From the cell containing the given text, extract its center point as (X, Y) coordinate. 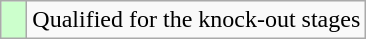
Qualified for the knock-out stages (196, 20)
